For the text-containing cell, return its midpoint in [X, Y] coordinate format. 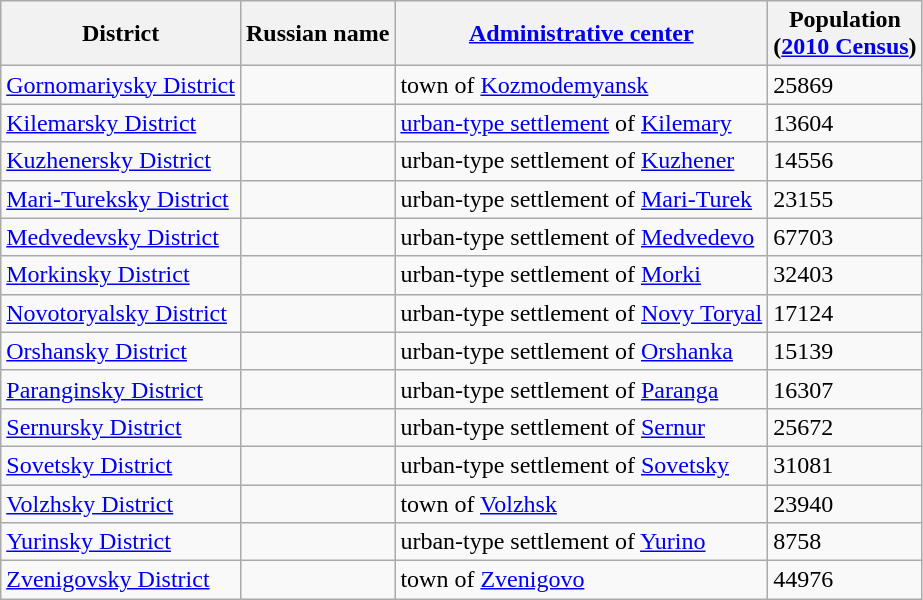
Paranginsky District [121, 389]
urban-type settlement of Orshanka [582, 351]
Kilemarsky District [121, 123]
Kuzhenersky District [121, 161]
Novotoryalsky District [121, 313]
town of Zvenigovo [582, 580]
14556 [845, 161]
8758 [845, 542]
town of Volzhsk [582, 503]
25672 [845, 427]
town of Kozmodemyansk [582, 85]
urban-type settlement of Medvedevo [582, 237]
Volzhsky District [121, 503]
31081 [845, 465]
Morkinsky District [121, 275]
25869 [845, 85]
District [121, 34]
urban-type settlement of Morki [582, 275]
Population(2010 Census) [845, 34]
urban-type settlement of Yurino [582, 542]
Medvedevsky District [121, 237]
15139 [845, 351]
67703 [845, 237]
23940 [845, 503]
Zvenigovsky District [121, 580]
44976 [845, 580]
17124 [845, 313]
urban-type settlement of Mari-Turek [582, 199]
Russian name [317, 34]
urban-type settlement of Paranga [582, 389]
urban-type settlement of Sernur [582, 427]
urban-type settlement of Kuzhener [582, 161]
Gornomariysky District [121, 85]
23155 [845, 199]
urban-type settlement of Kilemary [582, 123]
Orshansky District [121, 351]
urban-type settlement of Novy Toryal [582, 313]
16307 [845, 389]
Yurinsky District [121, 542]
Mari-Tureksky District [121, 199]
Sovetsky District [121, 465]
Administrative center [582, 34]
32403 [845, 275]
Sernursky District [121, 427]
urban-type settlement of Sovetsky [582, 465]
13604 [845, 123]
